Determine the (X, Y) coordinate at the center of the cell enclosing the given text.  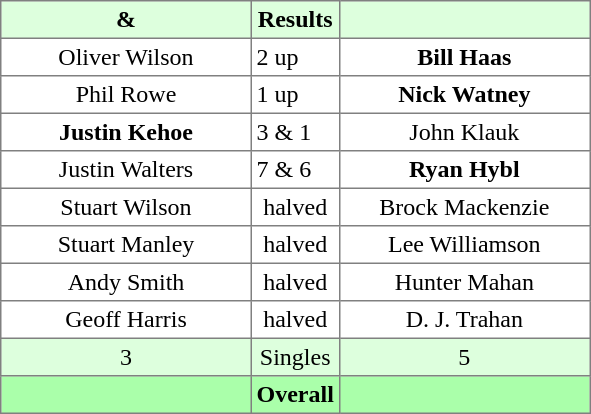
Geoff Harris (126, 320)
3 (126, 357)
Justin Walters (126, 170)
Lee Williamson (464, 245)
3 & 1 (295, 132)
Ryan Hybl (464, 170)
Hunter Mahan (464, 282)
John Klauk (464, 132)
& (126, 20)
D. J. Trahan (464, 320)
Overall (295, 395)
Stuart Manley (126, 245)
Results (295, 20)
2 up (295, 57)
Stuart Wilson (126, 207)
Andy Smith (126, 282)
Oliver Wilson (126, 57)
Nick Watney (464, 95)
1 up (295, 95)
5 (464, 357)
Justin Kehoe (126, 132)
7 & 6 (295, 170)
Singles (295, 357)
Bill Haas (464, 57)
Phil Rowe (126, 95)
Brock Mackenzie (464, 207)
